Detect which cell encompasses the target text, then output its (x, y) center coordinate. 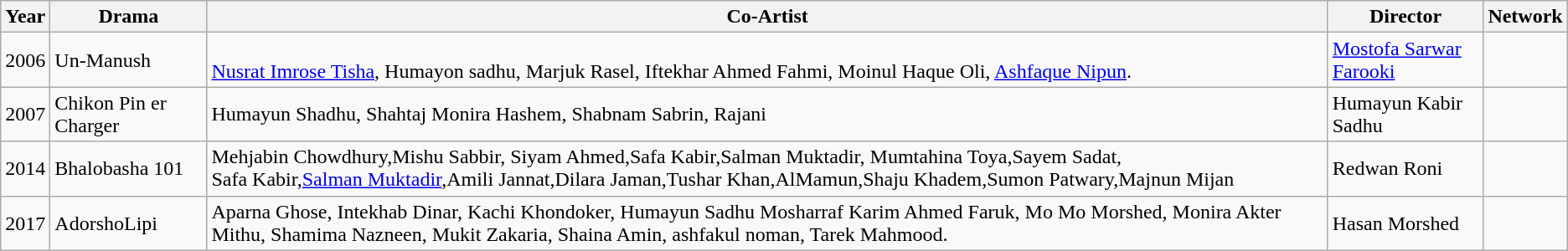
Year (25, 17)
Un-Manush (129, 60)
Director (1406, 17)
2007 (25, 114)
Drama (129, 17)
Co-Artist (767, 17)
Redwan Roni (1406, 169)
2006 (25, 60)
Bhalobasha 101 (129, 169)
Mostofa Sarwar Farooki (1406, 60)
Nusrat Imrose Tisha, Humayon sadhu, Marjuk Rasel, Iftekhar Ahmed Fahmi, Moinul Haque Oli, Ashfaque Nipun. (767, 60)
Humayun Shadhu, Shahtaj Monira Hashem, Shabnam Sabrin, Rajani (767, 114)
2017 (25, 223)
Chikon Pin er Charger (129, 114)
Hasan Morshed (1406, 223)
Humayun Kabir Sadhu (1406, 114)
AdorshoLipi (129, 223)
2014 (25, 169)
Network (1525, 17)
